Find where the given text appears and provide that cell's center as [X, Y] coordinate. 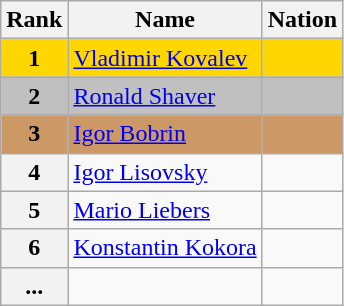
Rank [34, 20]
2 [34, 96]
Igor Lisovsky [165, 172]
1 [34, 58]
Igor Bobrin [165, 134]
Name [165, 20]
Mario Liebers [165, 210]
4 [34, 172]
6 [34, 248]
... [34, 286]
Ronald Shaver [165, 96]
3 [34, 134]
Konstantin Kokora [165, 248]
5 [34, 210]
Nation [302, 20]
Vladimir Kovalev [165, 58]
